Return the [X, Y] coordinate for the center point of the cell that contains the specified text.  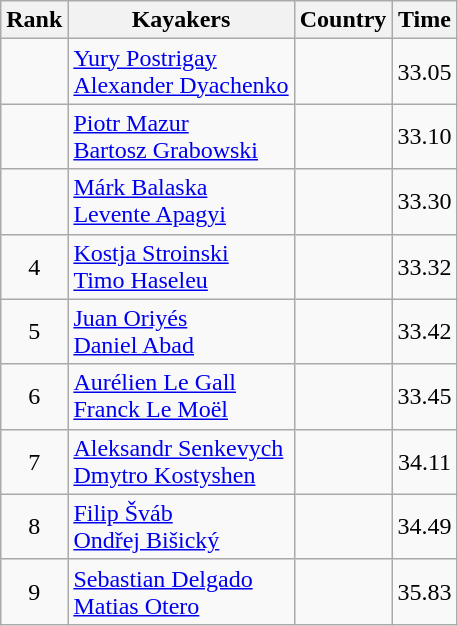
8 [34, 526]
9 [34, 592]
5 [34, 332]
33.45 [424, 396]
7 [34, 462]
33.32 [424, 266]
Aurélien Le GallFranck Le Moël [181, 396]
33.10 [424, 136]
4 [34, 266]
Country [343, 20]
Kostja StroinskiTimo Haseleu [181, 266]
34.49 [424, 526]
Aleksandr SenkevychDmytro Kostyshen [181, 462]
35.83 [424, 592]
33.05 [424, 72]
33.42 [424, 332]
6 [34, 396]
Rank [34, 20]
Filip ŠvábOndřej Bišický [181, 526]
Kayakers [181, 20]
Time [424, 20]
Márk BalaskaLevente Apagyi [181, 202]
Piotr MazurBartosz Grabowski [181, 136]
Juan OriyésDaniel Abad [181, 332]
Yury PostrigayAlexander Dyachenko [181, 72]
Sebastian DelgadoMatias Otero [181, 592]
33.30 [424, 202]
34.11 [424, 462]
